From the cell containing the given text, extract its center point as (X, Y) coordinate. 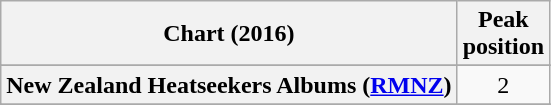
New Zealand Heatseekers Albums (RMNZ) (229, 85)
2 (503, 85)
Chart (2016) (229, 34)
Peak position (503, 34)
